Find where the given text appears and provide that cell's center as (X, Y) coordinate. 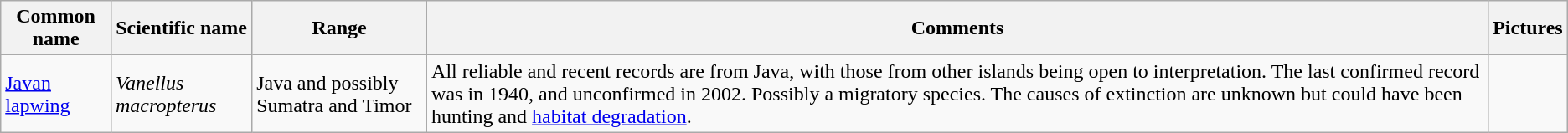
Range (340, 28)
Vanellus macropterus (181, 94)
Javan lapwing (56, 94)
Scientific name (181, 28)
Comments (958, 28)
Common name (56, 28)
Java and possibly Sumatra and Timor (340, 94)
Pictures (1528, 28)
